Detect which cell encompasses the target text, then output its (X, Y) center coordinate. 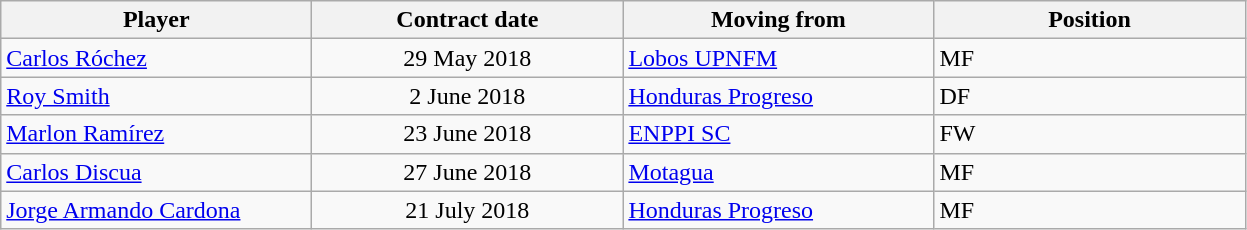
Motagua (778, 172)
Carlos Discua (156, 172)
Position (1090, 20)
Marlon Ramírez (156, 134)
27 June 2018 (468, 172)
Contract date (468, 20)
Lobos UPNFM (778, 58)
DF (1090, 96)
Moving from (778, 20)
21 July 2018 (468, 210)
Jorge Armando Cardona (156, 210)
29 May 2018 (468, 58)
Roy Smith (156, 96)
Carlos Róchez (156, 58)
2 June 2018 (468, 96)
Player (156, 20)
ENPPI SC (778, 134)
FW (1090, 134)
23 June 2018 (468, 134)
